For the text-containing cell, return its midpoint in (X, Y) coordinate format. 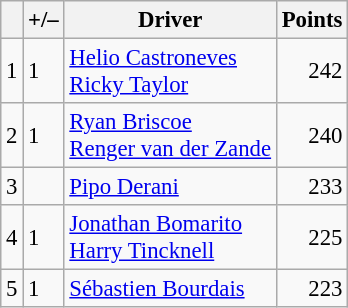
Jonathan Bomarito Harry Tincknell (170, 238)
223 (312, 289)
Helio Castroneves Ricky Taylor (170, 72)
Pipo Derani (170, 187)
3 (12, 187)
2 (12, 136)
233 (312, 187)
4 (12, 238)
225 (312, 238)
240 (312, 136)
+/– (44, 20)
Ryan Briscoe Renger van der Zande (170, 136)
5 (12, 289)
Points (312, 20)
Driver (170, 20)
Sébastien Bourdais (170, 289)
242 (312, 72)
